From the cell containing the given text, extract its center point as [x, y] coordinate. 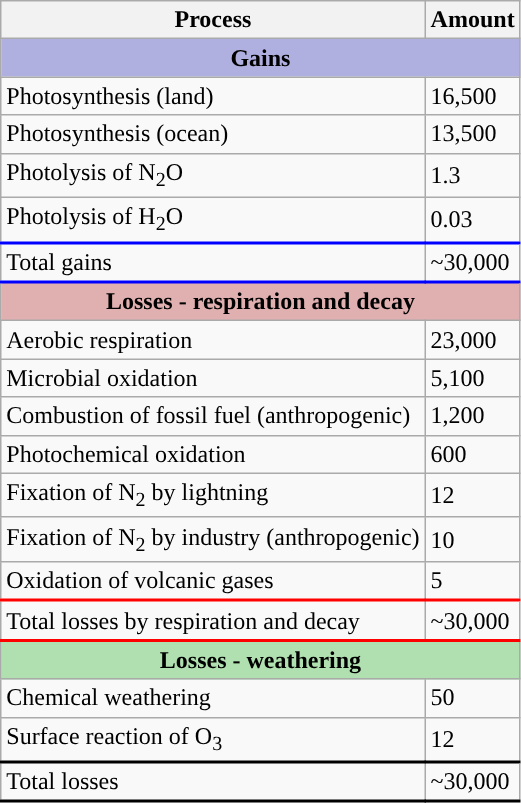
0.03 [472, 220]
16,500 [472, 96]
Total losses [213, 782]
Oxidation of volcanic gases [213, 582]
Combustion of fossil fuel (anthropogenic) [213, 416]
600 [472, 454]
Photolysis of H2O [213, 220]
1.3 [472, 175]
Photosynthesis (ocean) [213, 134]
Total losses by respiration and decay [213, 621]
Losses - respiration and decay [260, 302]
Aerobic respiration [213, 340]
Microbial oxidation [213, 378]
1,200 [472, 416]
10 [472, 539]
23,000 [472, 340]
13,500 [472, 134]
Photosynthesis (land) [213, 96]
Process [213, 20]
Amount [472, 20]
Gains [260, 58]
Photochemical oxidation [213, 454]
Surface reaction of O3 [213, 740]
Chemical weathering [213, 698]
5 [472, 582]
Fixation of N2 by industry (anthropogenic) [213, 539]
5,100 [472, 378]
50 [472, 698]
Fixation of N2 by lightning [213, 495]
Photolysis of N2O [213, 175]
Total gains [213, 262]
Losses - weathering [260, 660]
